Pinpoint the cell where the given text exists, returning its (X, Y) midpoint coordinate. 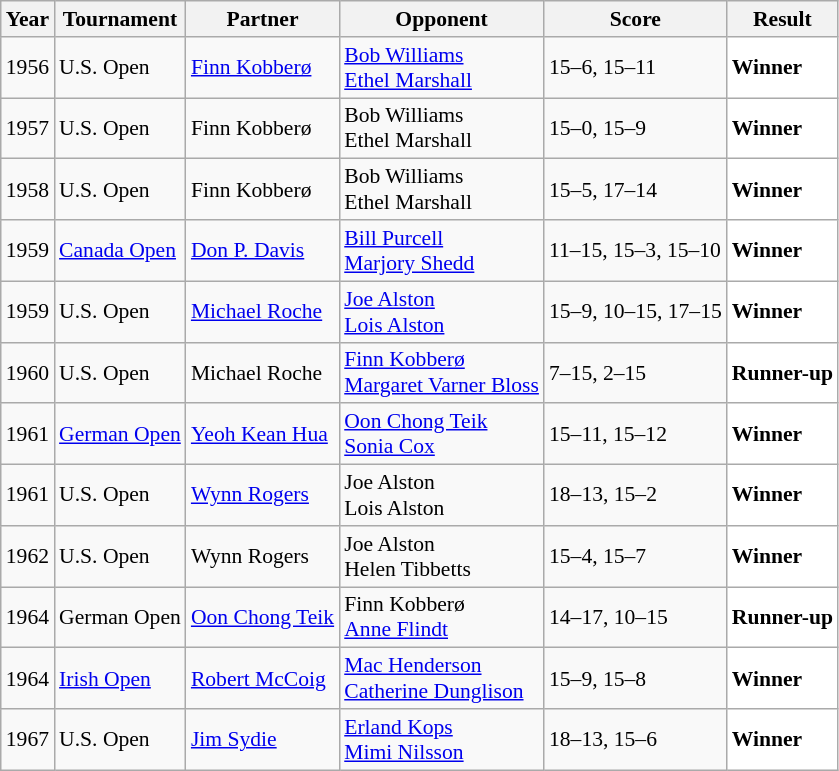
Canada Open (120, 250)
Score (636, 19)
Oon Chong Teik Sonia Cox (442, 434)
15–0, 15–9 (636, 128)
Bill Purcell Marjory Shedd (442, 250)
1962 (28, 556)
Oon Chong Teik (262, 618)
Yeoh Kean Hua (262, 434)
Finn Kobberø Anne Flindt (442, 618)
Finn Kobberø Margaret Varner Bloss (442, 372)
1960 (28, 372)
15–9, 15–8 (636, 678)
15–9, 10–15, 17–15 (636, 312)
18–13, 15–2 (636, 496)
Mac Henderson Catherine Dunglison (442, 678)
Irish Open (120, 678)
Erland Kops Mimi Nilsson (442, 740)
14–17, 10–15 (636, 618)
Tournament (120, 19)
1967 (28, 740)
Joe Alston Helen Tibbetts (442, 556)
Don P. Davis (262, 250)
1958 (28, 190)
Robert McCoig (262, 678)
11–15, 15–3, 15–10 (636, 250)
Jim Sydie (262, 740)
Opponent (442, 19)
18–13, 15–6 (636, 740)
15–6, 15–11 (636, 68)
1956 (28, 68)
Year (28, 19)
15–11, 15–12 (636, 434)
15–4, 15–7 (636, 556)
Result (782, 19)
15–5, 17–14 (636, 190)
1957 (28, 128)
7–15, 2–15 (636, 372)
Partner (262, 19)
